Determine the (x, y) coordinate at the center of the cell enclosing the given text.  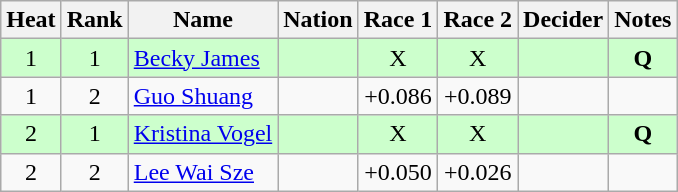
Becky James (203, 58)
Race 1 (398, 20)
Decider (564, 20)
+0.086 (398, 96)
Rank (94, 20)
+0.026 (478, 172)
Notes (643, 20)
Lee Wai Sze (203, 172)
Kristina Vogel (203, 134)
Nation (318, 20)
Guo Shuang (203, 96)
Name (203, 20)
Race 2 (478, 20)
+0.050 (398, 172)
Heat (31, 20)
+0.089 (478, 96)
